From the cell containing the given text, extract its center point as [x, y] coordinate. 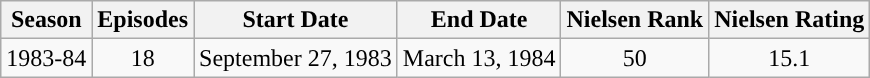
End Date [479, 20]
Nielsen Rating [790, 20]
18 [143, 58]
15.1 [790, 58]
Episodes [143, 20]
1983-84 [46, 58]
March 13, 1984 [479, 58]
50 [635, 58]
September 27, 1983 [296, 58]
Start Date [296, 20]
Nielsen Rank [635, 20]
Season [46, 20]
